Scan for the cell matching the given text and deliver its [x, y] coordinate at center. 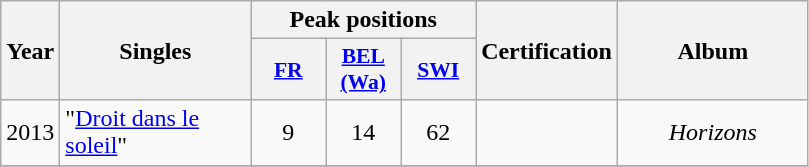
Album [712, 50]
Certification [547, 50]
SWI [438, 70]
Year [30, 50]
Horizons [712, 132]
FR [288, 70]
9 [288, 132]
BEL (Wa) [364, 70]
62 [438, 132]
14 [364, 132]
Singles [156, 50]
Peak positions [364, 20]
"Droit dans le soleil" [156, 132]
2013 [30, 132]
